Return (x, y) of the center of cell containing provided text 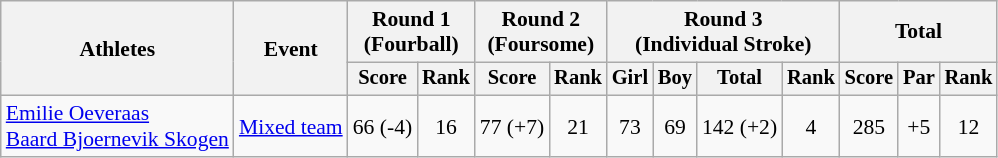
Athletes (118, 48)
16 (446, 126)
21 (578, 126)
77 (+7) (512, 126)
+5 (919, 126)
Round 3(Individual Stroke) (724, 32)
Round 1(Fourball) (412, 32)
Round 2(Foursome) (541, 32)
73 (630, 126)
4 (811, 126)
Boy (675, 79)
142 (+2) (740, 126)
Emilie OeveraasBaard Bjoernevik Skogen (118, 126)
285 (869, 126)
Event (291, 48)
Mixed team (291, 126)
69 (675, 126)
66 (-4) (382, 126)
Girl (630, 79)
12 (969, 126)
Par (919, 79)
